Pinpoint the cell where the given text exists, returning its [X, Y] midpoint coordinate. 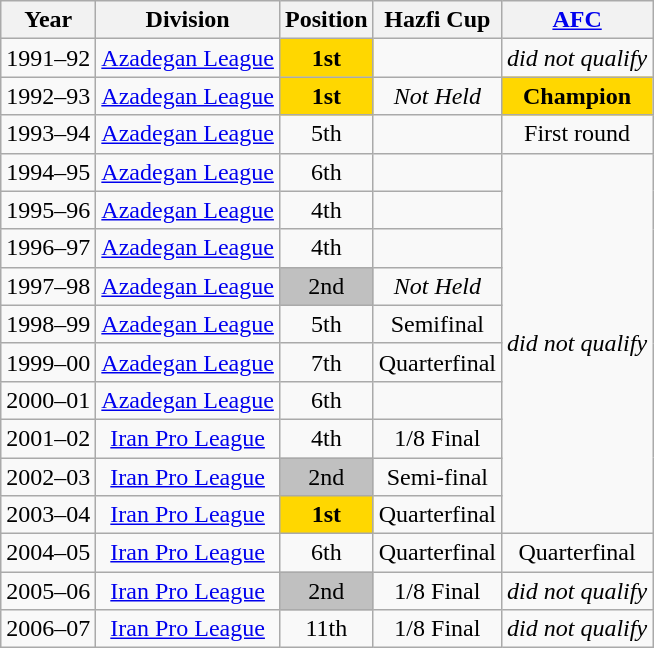
1996–97 [48, 248]
Champion [578, 96]
1992–93 [48, 96]
1998–99 [48, 324]
2004–05 [48, 553]
Year [48, 20]
1991–92 [48, 58]
2005–06 [48, 591]
Semi-final [437, 477]
2001–02 [48, 438]
1995–96 [48, 210]
7th [326, 362]
2003–04 [48, 515]
1994–95 [48, 172]
1999–00 [48, 362]
1997–98 [48, 286]
Division [188, 20]
2000–01 [48, 400]
2006–07 [48, 629]
Hazfi Cup [437, 20]
Semifinal [437, 324]
AFC [578, 20]
1993–94 [48, 134]
11th [326, 629]
First round [578, 134]
2002–03 [48, 477]
Position [326, 20]
